Find where the given text appears and provide that cell's center as [X, Y] coordinate. 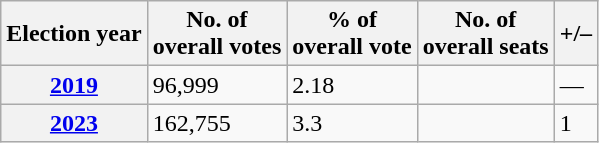
96,999 [217, 85]
Election year [74, 34]
— [576, 85]
1 [576, 123]
2.18 [352, 85]
2019 [74, 85]
% ofoverall vote [352, 34]
No. ofoverall votes [217, 34]
2023 [74, 123]
3.3 [352, 123]
+/– [576, 34]
162,755 [217, 123]
No. ofoverall seats [486, 34]
